Identify which cell holds the provided text, then report its [x, y] central coordinate. 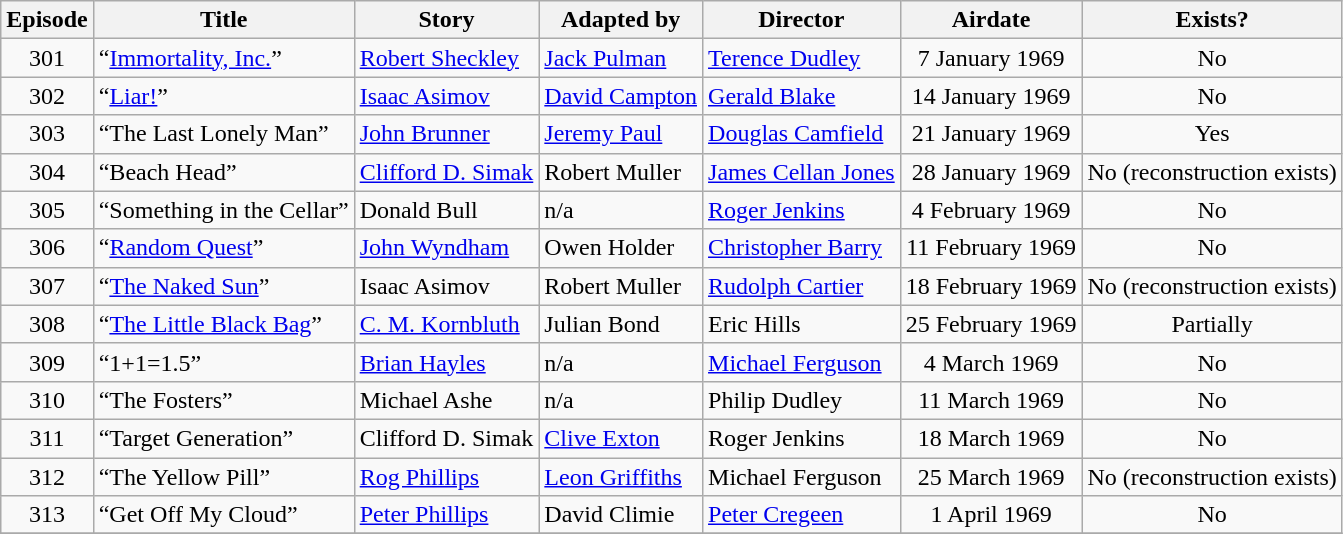
Peter Phillips [446, 515]
Adapted by [621, 20]
1 April 1969 [991, 515]
25 March 1969 [991, 477]
Jack Pulman [621, 58]
302 [47, 96]
Partially [1212, 324]
Story [446, 20]
Rudolph Cartier [802, 286]
Terence Dudley [802, 58]
Michael Ashe [446, 400]
“Beach Head” [224, 172]
303 [47, 134]
Eric Hills [802, 324]
4 February 1969 [991, 210]
Owen Holder [621, 248]
Episode [47, 20]
14 January 1969 [991, 96]
21 January 1969 [991, 134]
309 [47, 362]
Clive Exton [621, 438]
18 February 1969 [991, 286]
Jeremy Paul [621, 134]
Julian Bond [621, 324]
301 [47, 58]
Airdate [991, 20]
Leon Griffiths [621, 477]
Peter Cregeen [802, 515]
C. M. Kornbluth [446, 324]
313 [47, 515]
Rog Phillips [446, 477]
“The Fosters” [224, 400]
Brian Hayles [446, 362]
308 [47, 324]
Christopher Barry [802, 248]
“The Little Black Bag” [224, 324]
Robert Sheckley [446, 58]
“The Naked Sun” [224, 286]
Philip Dudley [802, 400]
Yes [1212, 134]
John Wyndham [446, 248]
306 [47, 248]
312 [47, 477]
311 [47, 438]
“Liar!” [224, 96]
7 January 1969 [991, 58]
“The Last Lonely Man” [224, 134]
“Get Off My Cloud” [224, 515]
11 March 1969 [991, 400]
4 March 1969 [991, 362]
“Target Generation” [224, 438]
“Random Quest” [224, 248]
John Brunner [446, 134]
Gerald Blake [802, 96]
David Climie [621, 515]
Director [802, 20]
18 March 1969 [991, 438]
Exists? [1212, 20]
James Cellan Jones [802, 172]
David Campton [621, 96]
“The Yellow Pill” [224, 477]
“Immortality, Inc.” [224, 58]
Douglas Camfield [802, 134]
“Something in the Cellar” [224, 210]
304 [47, 172]
“1+1=1.5” [224, 362]
25 February 1969 [991, 324]
307 [47, 286]
28 January 1969 [991, 172]
305 [47, 210]
Title [224, 20]
11 February 1969 [991, 248]
Donald Bull [446, 210]
310 [47, 400]
